Search for the cell housing the specified text and yield its [x, y] center coordinate. 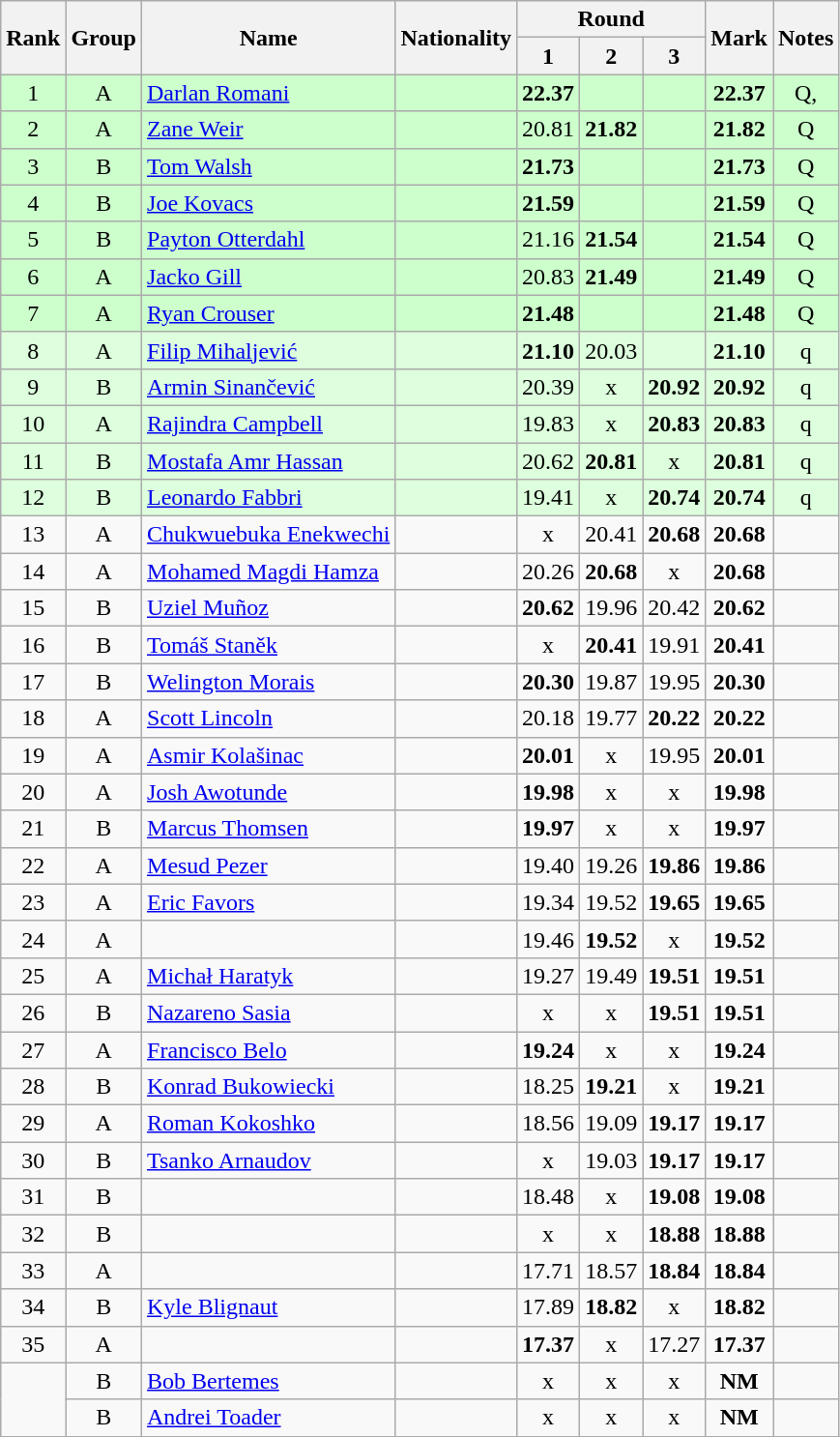
Filip Mihaljević [269, 350]
Welington Morais [269, 682]
27 [33, 1049]
22 [33, 865]
Nazareno Sasia [269, 1012]
Jacko Gill [269, 277]
18.25 [549, 1087]
29 [33, 1124]
8 [33, 350]
Roman Kokoshko [269, 1124]
Michał Haratyk [269, 976]
19.34 [549, 902]
Ryan Crouser [269, 313]
34 [33, 1307]
20.03 [611, 350]
19.26 [611, 865]
19.09 [611, 1124]
17.89 [549, 1307]
20 [33, 792]
4 [33, 203]
30 [33, 1160]
Payton Otterdahl [269, 240]
19.87 [611, 682]
20.18 [549, 718]
32 [33, 1234]
26 [33, 1012]
17.71 [549, 1271]
19.49 [611, 976]
Nationality [456, 38]
Armin Sinančević [269, 387]
31 [33, 1197]
33 [33, 1271]
13 [33, 535]
19.96 [611, 608]
11 [33, 461]
19 [33, 755]
Marcus Thomsen [269, 829]
16 [33, 645]
21 [33, 829]
Scott Lincoln [269, 718]
35 [33, 1344]
20.26 [549, 572]
Tsanko Arnaudov [269, 1160]
25 [33, 976]
24 [33, 939]
19.91 [675, 645]
19.03 [611, 1160]
Eric Favors [269, 902]
20.42 [675, 608]
19.46 [549, 939]
Uziel Muñoz [269, 608]
Chukwuebuka Enekwechi [269, 535]
Joe Kovacs [269, 203]
Round [611, 19]
20.39 [549, 387]
Mark [739, 38]
Rajindra Campbell [269, 424]
19.41 [549, 498]
Q, [806, 93]
Tomáš Staněk [269, 645]
12 [33, 498]
15 [33, 608]
5 [33, 240]
17 [33, 682]
19.83 [549, 424]
21.16 [549, 240]
Name [269, 38]
23 [33, 902]
Josh Awotunde [269, 792]
18.48 [549, 1197]
7 [33, 313]
17.27 [675, 1344]
Andrei Toader [269, 1418]
19.40 [549, 865]
Bob Bertemes [269, 1381]
Asmir Kolašinac [269, 755]
Notes [806, 38]
Konrad Bukowiecki [269, 1087]
18 [33, 718]
18.56 [549, 1124]
Mohamed Magdi Hamza [269, 572]
Darlan Romani [269, 93]
14 [33, 572]
19.27 [549, 976]
6 [33, 277]
19.77 [611, 718]
18.57 [611, 1271]
Zane Weir [269, 130]
Rank [33, 38]
9 [33, 387]
Leonardo Fabbri [269, 498]
Mesud Pezer [269, 865]
Tom Walsh [269, 166]
Francisco Belo [269, 1049]
Mostafa Amr Hassan [269, 461]
Kyle Blignaut [269, 1307]
28 [33, 1087]
Group [104, 38]
10 [33, 424]
